Find where the given text appears and provide that cell's center as (x, y) coordinate. 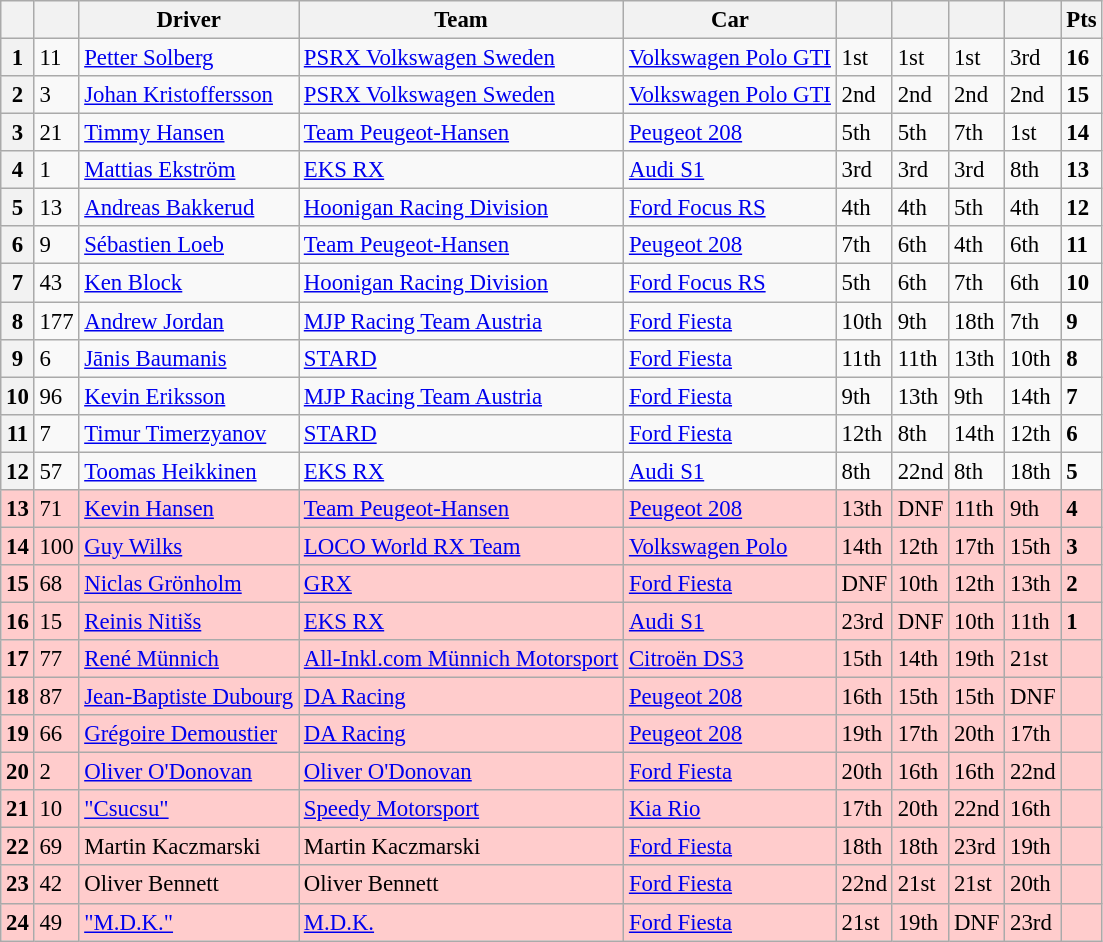
69 (56, 847)
Sébastien Loeb (189, 245)
42 (56, 885)
Team (460, 20)
Timur Timerzyanov (189, 433)
Kevin Eriksson (189, 396)
Petter Solberg (189, 58)
Guy Wilks (189, 546)
177 (56, 321)
77 (56, 659)
100 (56, 546)
René Münnich (189, 659)
57 (56, 471)
71 (56, 509)
43 (56, 283)
Volkswagen Polo (730, 546)
Timmy Hansen (189, 133)
Car (730, 20)
49 (56, 922)
Jānis Baumanis (189, 358)
Kia Rio (730, 809)
24 (18, 922)
Andreas Bakkerud (189, 208)
23 (18, 885)
"Csucsu" (189, 809)
Kevin Hansen (189, 509)
Ken Block (189, 283)
"M.D.K." (189, 922)
Pts (1082, 20)
Johan Kristoffersson (189, 95)
Toomas Heikkinen (189, 471)
19 (18, 734)
Speedy Motorsport (460, 809)
Mattias Ekström (189, 170)
All-Inkl.com Münnich Motorsport (460, 659)
Reinis Nitišs (189, 621)
Andrew Jordan (189, 321)
Jean-Baptiste Dubourg (189, 697)
68 (56, 584)
22 (18, 847)
Citroën DS3 (730, 659)
Grégoire Demoustier (189, 734)
18 (18, 697)
LOCO World RX Team (460, 546)
Niclas Grönholm (189, 584)
96 (56, 396)
87 (56, 697)
Driver (189, 20)
M.D.K. (460, 922)
66 (56, 734)
20 (18, 772)
GRX (460, 584)
17 (18, 659)
